Return the (X, Y) coordinate for the center point of the cell that contains the specified text.  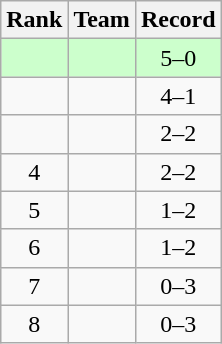
4–1 (178, 96)
5–0 (178, 58)
8 (34, 324)
Team (102, 20)
Record (178, 20)
Rank (34, 20)
5 (34, 210)
7 (34, 286)
6 (34, 248)
4 (34, 172)
